Identify which cell holds the provided text, then report its (x, y) central coordinate. 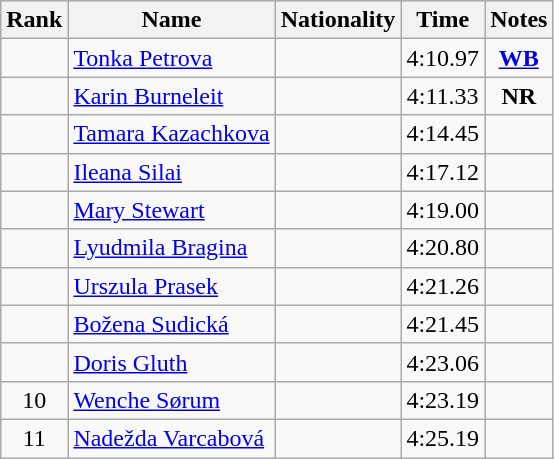
4:19.00 (443, 210)
4:14.45 (443, 134)
Lyudmila Bragina (172, 248)
10 (34, 400)
4:10.97 (443, 58)
Tamara Kazachkova (172, 134)
4:11.33 (443, 96)
NR (519, 96)
Urszula Prasek (172, 286)
4:23.06 (443, 362)
4:20.80 (443, 248)
Name (172, 20)
4:21.26 (443, 286)
Tonka Petrova (172, 58)
4:23.19 (443, 400)
Nationality (338, 20)
Mary Stewart (172, 210)
4:25.19 (443, 438)
WB (519, 58)
Wenche Sørum (172, 400)
Nadežda Varcabová (172, 438)
11 (34, 438)
Doris Gluth (172, 362)
4:17.12 (443, 172)
4:21.45 (443, 324)
Time (443, 20)
Rank (34, 20)
Karin Burneleit (172, 96)
Božena Sudická (172, 324)
Notes (519, 20)
Ileana Silai (172, 172)
